Search for the cell housing the specified text and yield its (x, y) center coordinate. 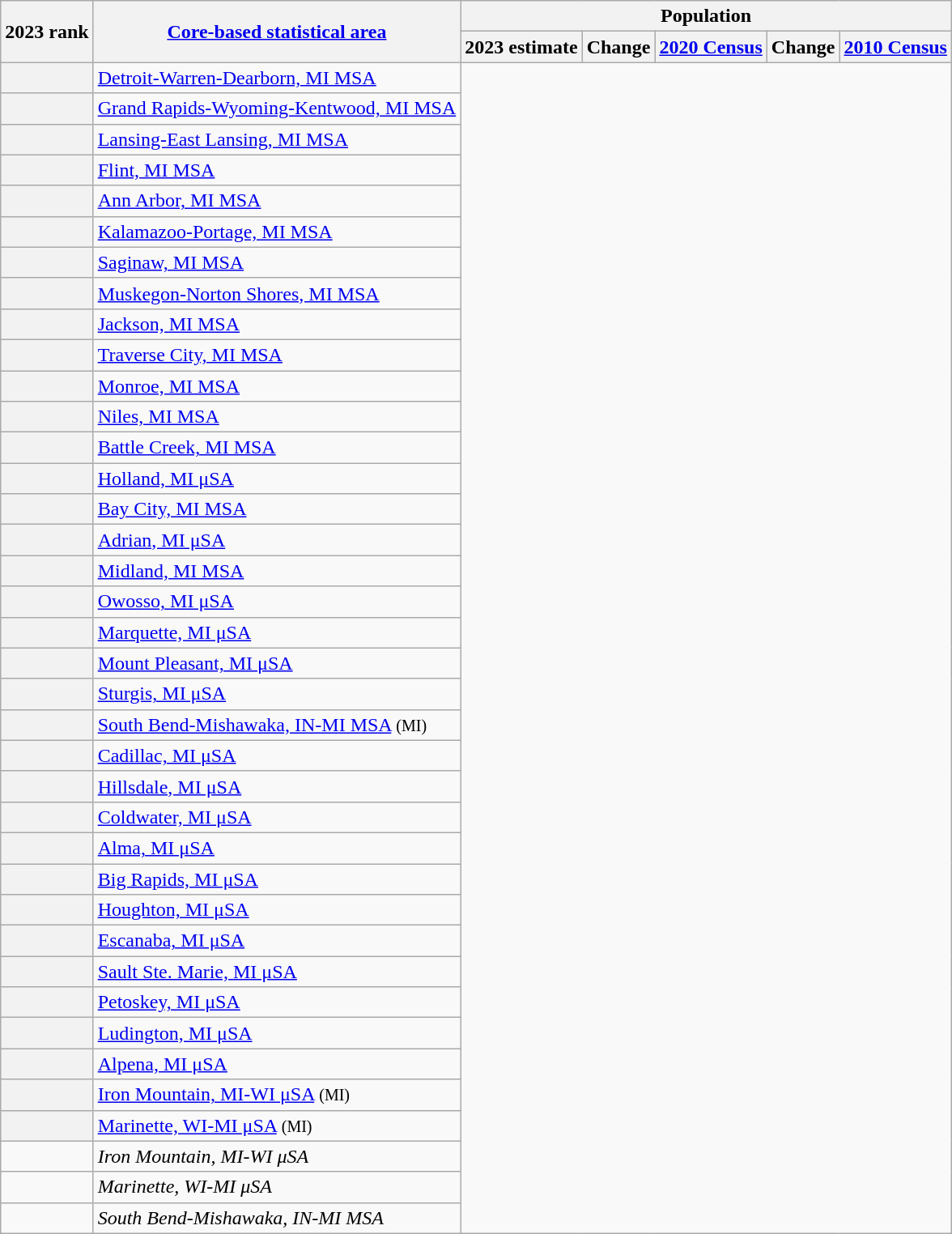
Owosso, MI μSA (277, 602)
Mount Pleasant, MI μSA (277, 663)
2010 Census (895, 47)
Sault Ste. Marie, MI μSA (277, 972)
Houghton, MI μSA (277, 910)
Coldwater, MI μSA (277, 817)
Saginaw, MI MSA (277, 262)
Lansing-East Lansing, MI MSA (277, 139)
Niles, MI MSA (277, 417)
Muskegon-Norton Shores, MI MSA (277, 293)
Jackson, MI MSA (277, 324)
Population (706, 16)
Cadillac, MI μSA (277, 755)
2020 Census (711, 47)
Marquette, MI μSA (277, 632)
South Bend-Mishawaka, IN-MI MSA (277, 1218)
Grand Rapids-Wyoming-Kentwood, MI MSA (277, 109)
Detroit-Warren-Dearborn, MI MSA (277, 78)
Traverse City, MI MSA (277, 355)
Kalamazoo-Portage, MI MSA (277, 232)
Midland, MI MSA (277, 571)
Battle Creek, MI MSA (277, 448)
Escanaba, MI μSA (277, 941)
Adrian, MI μSA (277, 540)
Alpena, MI μSA (277, 1064)
Petoskey, MI μSA (277, 1002)
Iron Mountain, MI-WI μSA (MI) (277, 1095)
Iron Mountain, MI-WI μSA (277, 1156)
Holland, MI μSA (277, 479)
Hillsdale, MI μSA (277, 786)
Big Rapids, MI μSA (277, 879)
Marinette, WI-MI μSA (277, 1187)
Alma, MI μSA (277, 848)
Flint, MI MSA (277, 170)
Sturgis, MI μSA (277, 694)
Ann Arbor, MI MSA (277, 201)
Marinette, WI-MI μSA (MI) (277, 1125)
Core-based statistical area (277, 32)
South Bend-Mishawaka, IN-MI MSA (MI) (277, 725)
Ludington, MI μSA (277, 1033)
Monroe, MI MSA (277, 386)
Bay City, MI MSA (277, 509)
2023 estimate (521, 47)
2023 rank (47, 32)
